Identify which cell holds the provided text, then report its [X, Y] central coordinate. 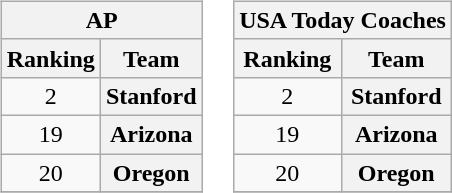
USA Today Coaches [343, 20]
AP [102, 20]
